Return the [x, y] coordinate for the center point of the cell that contains the specified text.  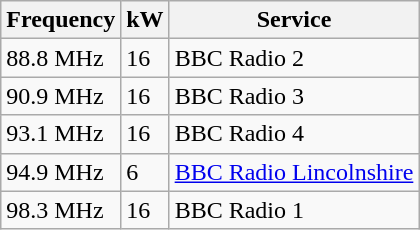
Service [294, 20]
90.9 MHz [61, 96]
93.1 MHz [61, 134]
kW [145, 20]
6 [145, 172]
BBC Radio 4 [294, 134]
98.3 MHz [61, 210]
BBC Radio 3 [294, 96]
BBC Radio Lincolnshire [294, 172]
BBC Radio 2 [294, 58]
Frequency [61, 20]
88.8 MHz [61, 58]
94.9 MHz [61, 172]
BBC Radio 1 [294, 210]
